Detect which cell encompasses the target text, then output its [x, y] center coordinate. 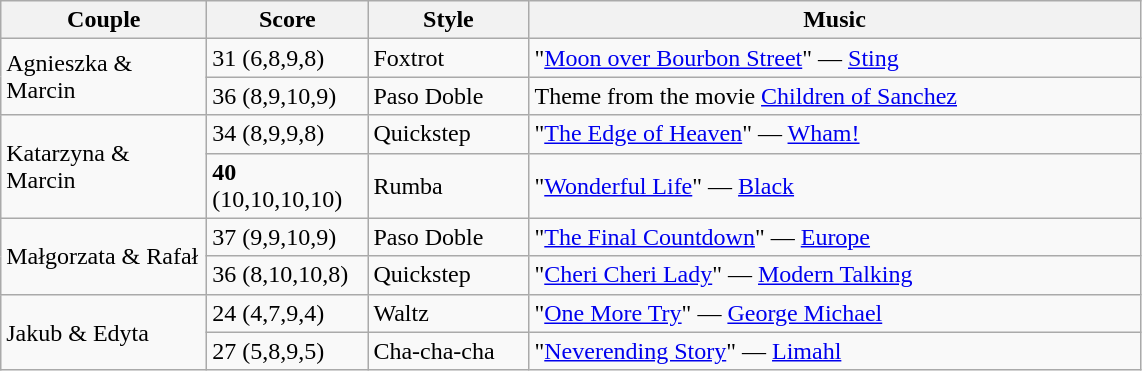
"The Final Countdown" — Europe [834, 237]
24 (4,7,9,4) [288, 313]
Rumba [448, 186]
Cha-cha-cha [448, 351]
Couple [104, 20]
"Wonderful Life" — Black [834, 186]
Waltz [448, 313]
"The Edge of Heaven" — Wham! [834, 134]
Agnieszka & Marcin [104, 77]
Score [288, 20]
Katarzyna & Marcin [104, 166]
Foxtrot [448, 58]
36 (8,10,10,8) [288, 275]
"Cheri Cheri Lady" — Modern Talking [834, 275]
Małgorzata & Rafał [104, 256]
Jakub & Edyta [104, 332]
40 (10,10,10,10) [288, 186]
"Neverending Story" — Limahl [834, 351]
Style [448, 20]
Theme from the movie Children of Sanchez [834, 96]
Music [834, 20]
"Moon over Bourbon Street" — Sting [834, 58]
27 (5,8,9,5) [288, 351]
37 (9,9,10,9) [288, 237]
31 (6,8,9,8) [288, 58]
36 (8,9,10,9) [288, 96]
"One More Try" — George Michael [834, 313]
34 (8,9,9,8) [288, 134]
